Detect which cell encompasses the target text, then output its (x, y) center coordinate. 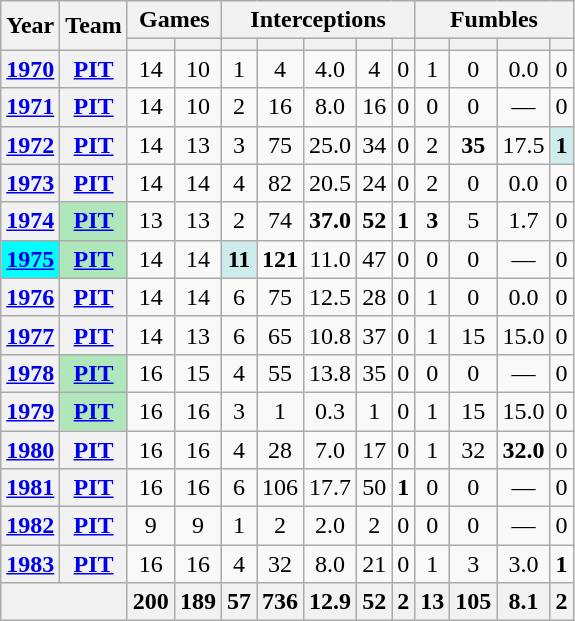
1970 (30, 69)
Games (174, 20)
57 (238, 602)
Year (30, 26)
7.0 (330, 449)
1976 (30, 297)
189 (198, 602)
1979 (30, 411)
20.5 (330, 183)
17 (374, 449)
1.7 (524, 221)
1974 (30, 221)
55 (280, 373)
1975 (30, 259)
1982 (30, 526)
1981 (30, 488)
105 (474, 602)
24 (374, 183)
1983 (30, 564)
11.0 (330, 259)
0.3 (330, 411)
12.9 (330, 602)
74 (280, 221)
17.5 (524, 145)
32.0 (524, 449)
3.0 (524, 564)
34 (374, 145)
65 (280, 335)
11 (238, 259)
Team (94, 26)
4.0 (330, 69)
50 (374, 488)
Interceptions (318, 20)
200 (150, 602)
37 (374, 335)
5 (474, 221)
736 (280, 602)
47 (374, 259)
8.1 (524, 602)
10.8 (330, 335)
2.0 (330, 526)
13.8 (330, 373)
121 (280, 259)
37.0 (330, 221)
1971 (30, 107)
1977 (30, 335)
25.0 (330, 145)
1972 (30, 145)
17.7 (330, 488)
1973 (30, 183)
Fumbles (494, 20)
12.5 (330, 297)
106 (280, 488)
82 (280, 183)
1978 (30, 373)
1980 (30, 449)
21 (374, 564)
